Search for the cell housing the specified text and yield its (x, y) center coordinate. 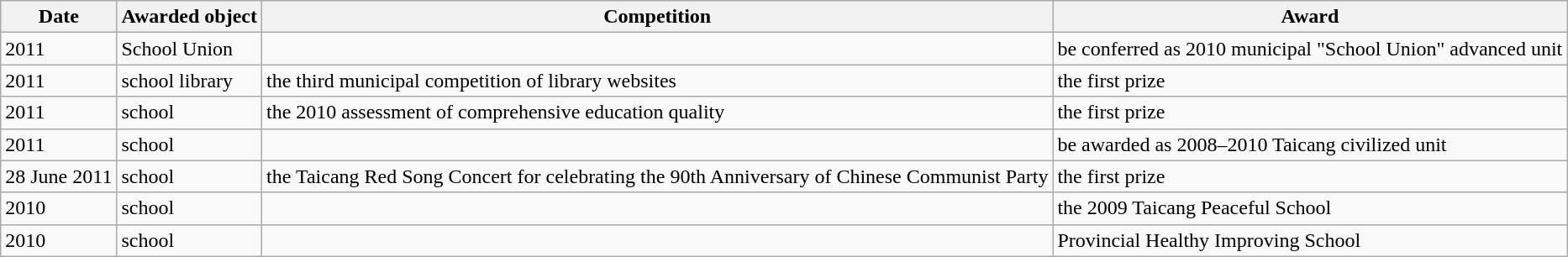
be awarded as 2008–2010 Taicang civilized unit (1310, 144)
school library (190, 81)
Provincial Healthy Improving School (1310, 240)
Date (59, 17)
28 June 2011 (59, 176)
the Taicang Red Song Concert for celebrating the 90th Anniversary of Chinese Communist Party (657, 176)
the 2010 assessment of comprehensive education quality (657, 113)
Awarded object (190, 17)
be conferred as 2010 municipal "School Union" advanced unit (1310, 49)
the 2009 Taicang Peaceful School (1310, 208)
Award (1310, 17)
Competition (657, 17)
the third municipal competition of library websites (657, 81)
School Union (190, 49)
